Output the (x, y) coordinate of the center of the cell containing the given text.  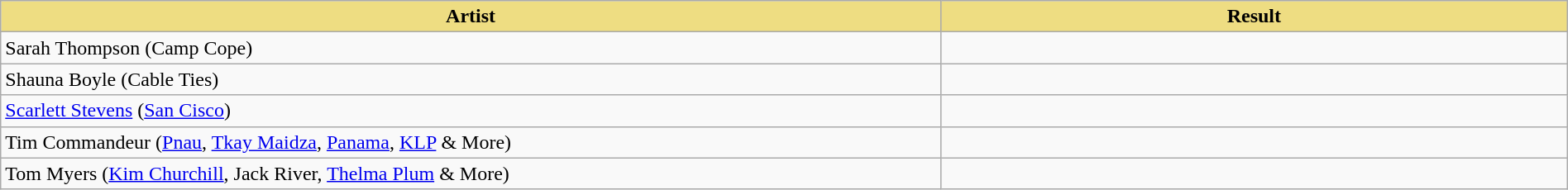
Artist (471, 17)
Sarah Thompson (Camp Cope) (471, 48)
Tom Myers (Kim Churchill, Jack River, Thelma Plum & More) (471, 173)
Scarlett Stevens (San Cisco) (471, 111)
Shauna Boyle (Cable Ties) (471, 79)
Result (1254, 17)
Tim Commandeur (Pnau, Tkay Maidza, Panama, KLP & More) (471, 142)
